Find where the given text appears and provide that cell's center as [X, Y] coordinate. 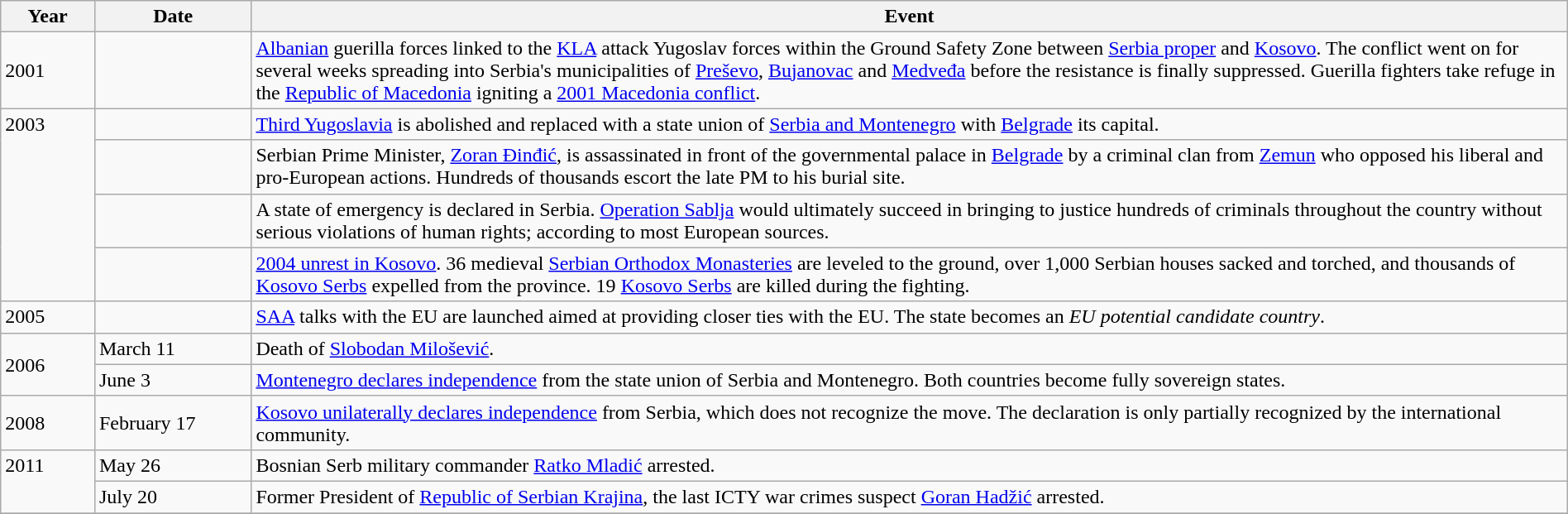
Event [910, 17]
2005 [48, 317]
Montenegro declares independence from the state union of Serbia and Montenegro. Both countries become fully sovereign states. [910, 380]
Third Yugoslavia is abolished and replaced with a state union of Serbia and Montenegro with Belgrade its capital. [910, 124]
2006 [48, 364]
Death of Slobodan Milošević. [910, 348]
March 11 [172, 348]
2001 [48, 70]
2003 [48, 205]
Year [48, 17]
February 17 [172, 422]
2008 [48, 422]
Date [172, 17]
2011 [48, 481]
May 26 [172, 465]
Former President of Republic of Serbian Krajina, the last ICTY war crimes suspect Goran Hadžić arrested. [910, 497]
Bosnian Serb military commander Ratko Mladić arrested. [910, 465]
SAA talks with the EU are launched aimed at providing closer ties with the EU. The state becomes an EU potential candidate country. [910, 317]
July 20 [172, 497]
June 3 [172, 380]
